Determine the [x, y] coordinate at the center of the cell enclosing the given text.  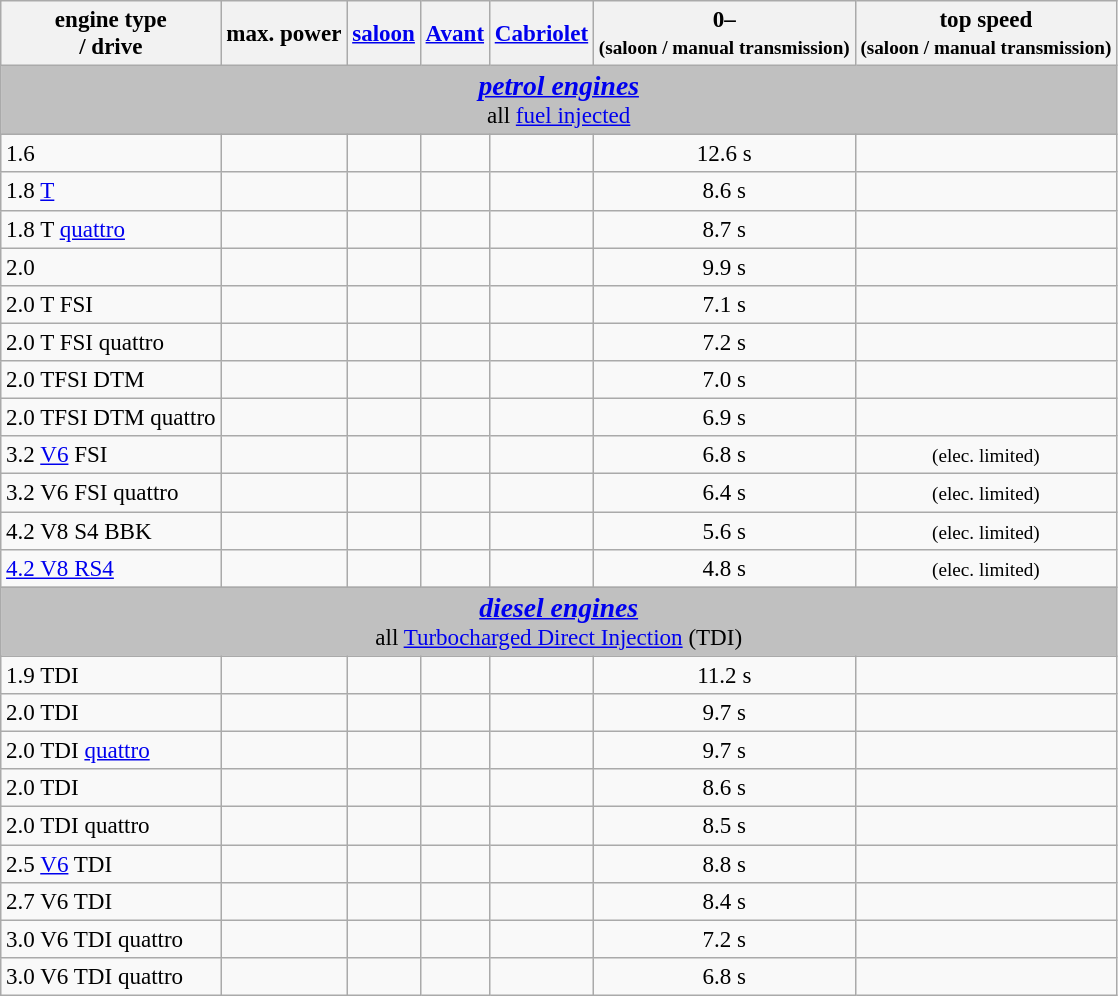
Cabriolet [541, 34]
1.8 T [111, 192]
1.9 TDI [111, 675]
3.2 V6 FSI quattro [111, 493]
6.4 s [725, 493]
2.0 T FSI quattro [111, 342]
2.0 TFSI DTM [111, 380]
8.7 s [725, 229]
1.8 T quattro [111, 229]
12.6 s [725, 154]
5.6 s [725, 531]
8.8 s [725, 864]
max. power [284, 34]
Avant [454, 34]
2.0 TFSI DTM quattro [111, 418]
diesel enginesall Turbocharged Direct Injection (TDI) [559, 622]
3.2 V6 FSI [111, 455]
4.2 V8 S4 BBK [111, 531]
engine type/ drive [111, 34]
2.5 V6 TDI [111, 864]
top speed(saloon / manual transmission) [986, 34]
2.7 V6 TDI [111, 902]
11.2 s [725, 675]
8.4 s [725, 902]
petrol enginesall fuel injected [559, 100]
6.9 s [725, 418]
4.2 V8 RS4 [111, 569]
9.9 s [725, 267]
8.5 s [725, 826]
4.8 s [725, 569]
0–(saloon / manual transmission) [725, 34]
7.0 s [725, 380]
2.0 [111, 267]
saloon [384, 34]
1.6 [111, 154]
2.0 T FSI [111, 305]
7.1 s [725, 305]
